Provide the (X, Y) coordinate of the cell's center where the given text is located.  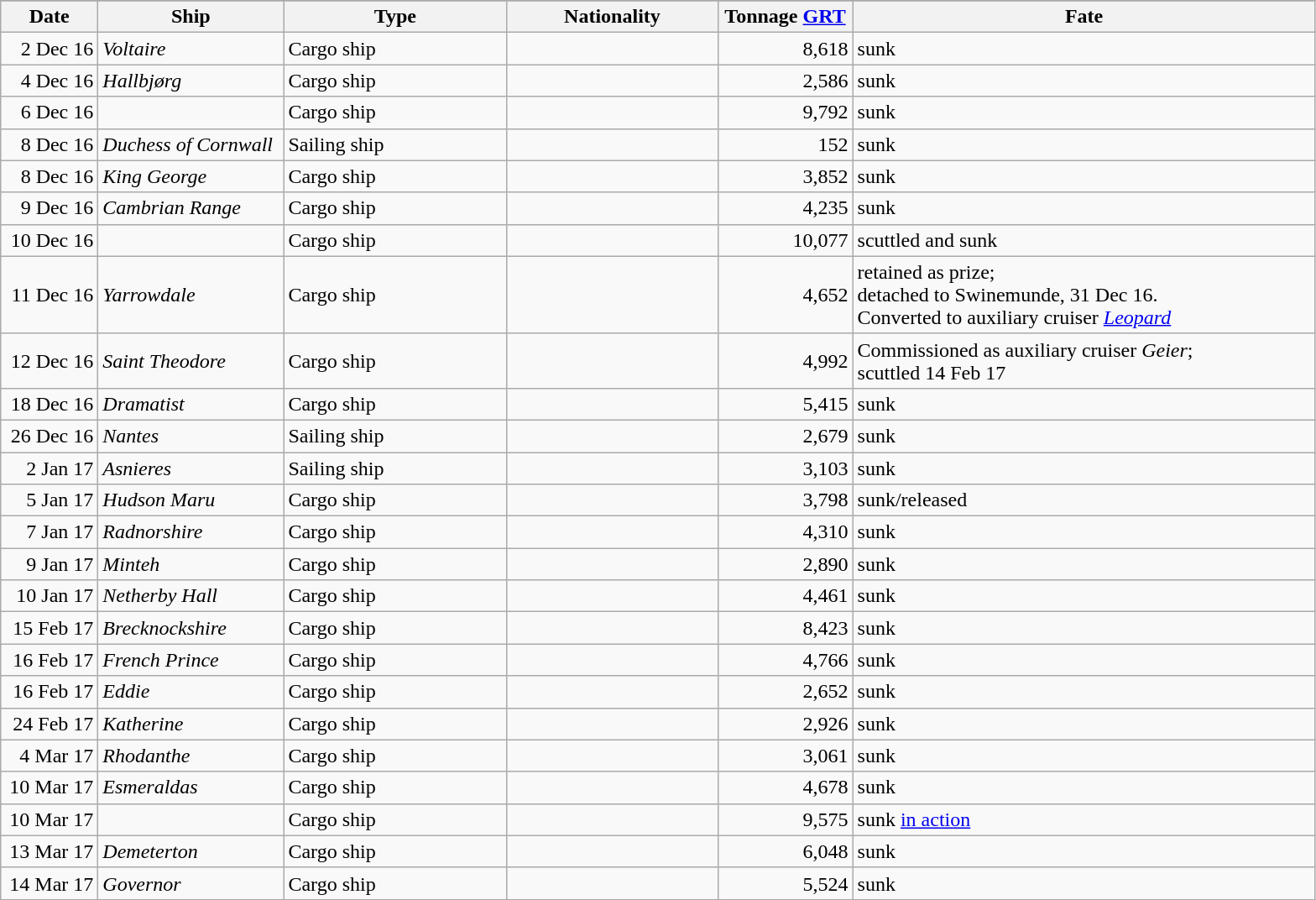
2,890 (786, 564)
Esmeraldas (191, 787)
Radnorshire (191, 532)
4,652 (786, 295)
26 Dec 16 (50, 436)
4,992 (786, 361)
152 (786, 144)
9 Dec 16 (50, 208)
13 Mar 17 (50, 851)
3,103 (786, 468)
Fate (1084, 17)
14 Mar 17 (50, 883)
Nationality (613, 17)
Demeterton (191, 851)
2 Dec 16 (50, 49)
4 Dec 16 (50, 81)
Tonnage GRT (786, 17)
2,926 (786, 724)
5,415 (786, 404)
9,575 (786, 819)
Saint Theodore (191, 361)
Governor (191, 883)
10 Jan 17 (50, 596)
2,652 (786, 692)
Cambrian Range (191, 208)
Hallbjørg (191, 81)
Ship (191, 17)
3,061 (786, 756)
Date (50, 17)
8,423 (786, 628)
4 Mar 17 (50, 756)
9 Jan 17 (50, 564)
sunk/released (1084, 500)
2,586 (786, 81)
2,679 (786, 436)
4,310 (786, 532)
Nantes (191, 436)
2 Jan 17 (50, 468)
4,766 (786, 660)
4,678 (786, 787)
French Prince (191, 660)
Netherby Hall (191, 596)
15 Feb 17 (50, 628)
Hudson Maru (191, 500)
8,618 (786, 49)
Type (395, 17)
Eddie (191, 692)
10 Dec 16 (50, 240)
Dramatist (191, 404)
4,461 (786, 596)
6 Dec 16 (50, 112)
18 Dec 16 (50, 404)
Brecknockshire (191, 628)
5 Jan 17 (50, 500)
sunk in action (1084, 819)
Katherine (191, 724)
9,792 (786, 112)
Minteh (191, 564)
retained as prize; detached to Swinemunde, 31 Dec 16. Converted to auxiliary cruiser Leopard (1084, 295)
6,048 (786, 851)
King George (191, 176)
scuttled and sunk (1084, 240)
3,852 (786, 176)
Asnieres (191, 468)
12 Dec 16 (50, 361)
24 Feb 17 (50, 724)
Commissioned as auxiliary cruiser Geier; scuttled 14 Feb 17 (1084, 361)
3,798 (786, 500)
Yarrowdale (191, 295)
10,077 (786, 240)
5,524 (786, 883)
11 Dec 16 (50, 295)
4,235 (786, 208)
Voltaire (191, 49)
Rhodanthe (191, 756)
7 Jan 17 (50, 532)
Duchess of Cornwall (191, 144)
